Scan for the cell matching the given text and deliver its [X, Y] coordinate at center. 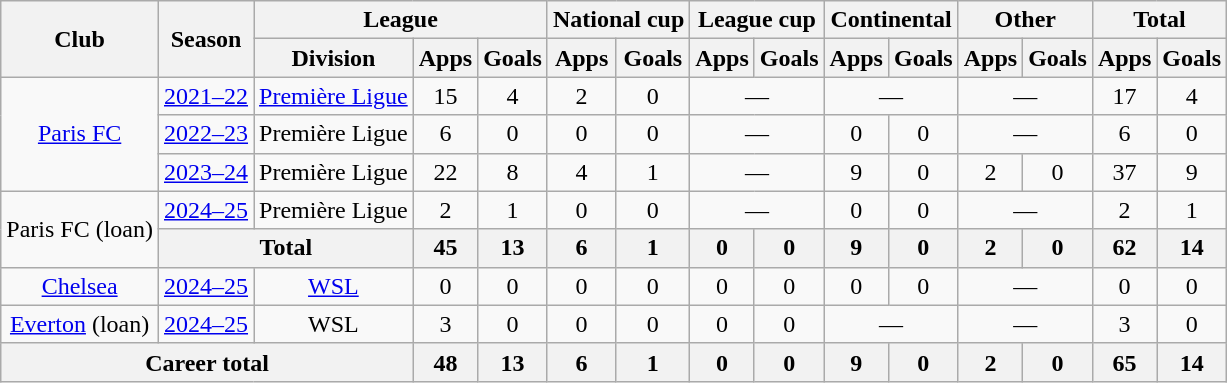
48 [445, 362]
65 [1124, 362]
17 [1124, 96]
National cup [618, 20]
62 [1124, 248]
Division [334, 58]
Chelsea [80, 286]
37 [1124, 172]
Career total [207, 362]
Club [80, 39]
2022–23 [206, 134]
8 [513, 172]
Paris FC [80, 134]
Everton (loan) [80, 324]
Continental [891, 20]
2021–22 [206, 96]
Season [206, 39]
Paris FC (loan) [80, 229]
15 [445, 96]
League [401, 20]
45 [445, 248]
22 [445, 172]
Other [1025, 20]
2023–24 [206, 172]
League cup [757, 20]
